Scan for the cell matching the given text and deliver its (X, Y) coordinate at center. 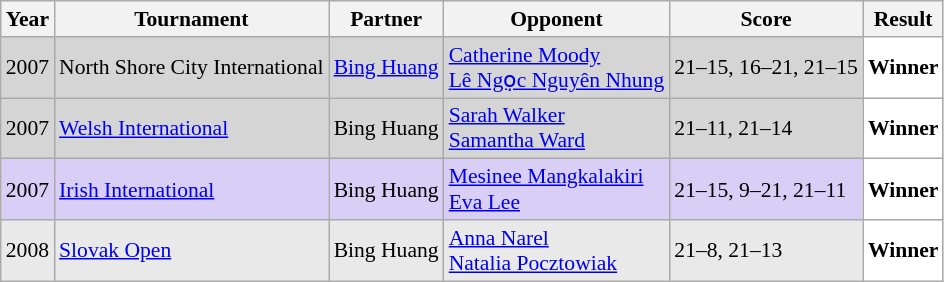
21–15, 16–21, 21–15 (766, 68)
Result (904, 19)
Partner (386, 19)
Year (28, 19)
Slovak Open (192, 250)
Welsh International (192, 128)
21–15, 9–21, 21–11 (766, 190)
Opponent (557, 19)
21–8, 21–13 (766, 250)
Sarah Walker Samantha Ward (557, 128)
2008 (28, 250)
Mesinee Mangkalakiri Eva Lee (557, 190)
Irish International (192, 190)
21–11, 21–14 (766, 128)
Catherine Moody Lê Ngọc Nguyên Nhung (557, 68)
Score (766, 19)
Tournament (192, 19)
Anna Narel Natalia Pocztowiak (557, 250)
North Shore City International (192, 68)
